Locate the cell with the specified text and output its [X, Y] center coordinate. 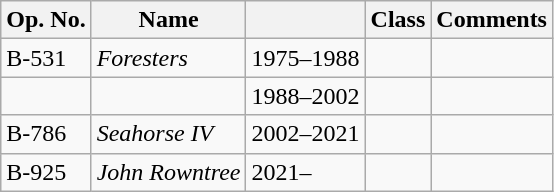
Class [398, 20]
B-531 [46, 58]
Seahorse IV [168, 134]
John Rowntree [168, 172]
Comments [492, 20]
Op. No. [46, 20]
Foresters [168, 58]
2021– [306, 172]
Name [168, 20]
2002–2021 [306, 134]
B-925 [46, 172]
1975–1988 [306, 58]
B-786 [46, 134]
1988–2002 [306, 96]
